Determine the (X, Y) coordinate at the center of the cell enclosing the given text.  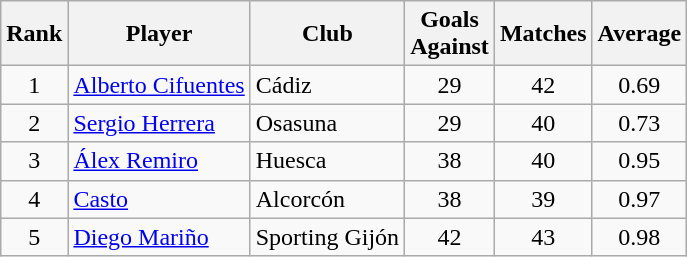
1 (34, 85)
Player (159, 34)
0.98 (640, 237)
3 (34, 161)
Sergio Herrera (159, 123)
Alcorcón (327, 199)
0.97 (640, 199)
0.73 (640, 123)
5 (34, 237)
39 (543, 199)
0.95 (640, 161)
Cádiz (327, 85)
0.69 (640, 85)
Diego Mariño (159, 237)
Sporting Gijón (327, 237)
Matches (543, 34)
2 (34, 123)
Álex Remiro (159, 161)
4 (34, 199)
Average (640, 34)
43 (543, 237)
Casto (159, 199)
Alberto Cifuentes (159, 85)
Goals Against (450, 34)
Club (327, 34)
Osasuna (327, 123)
Rank (34, 34)
Huesca (327, 161)
